Provide the (x, y) coordinate of the cell's center where the given text is located.  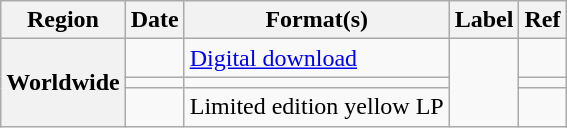
Worldwide (63, 82)
Region (63, 20)
Date (154, 20)
Format(s) (316, 20)
Digital download (316, 58)
Ref (542, 20)
Label (484, 20)
Limited edition yellow LP (316, 107)
